Scan for the cell matching the given text and deliver its [X, Y] coordinate at center. 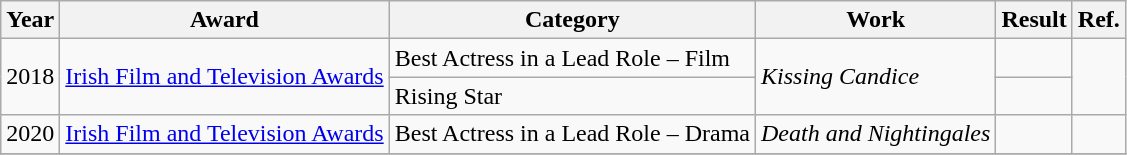
Award [224, 20]
2018 [30, 77]
Kissing Candice [876, 77]
Rising Star [572, 96]
Ref. [1098, 20]
Year [30, 20]
Result [1034, 20]
Work [876, 20]
Category [572, 20]
Best Actress in a Lead Role – Film [572, 58]
Death and Nightingales [876, 134]
Best Actress in a Lead Role – Drama [572, 134]
2020 [30, 134]
